Locate the cell with the specified text and output its (X, Y) center coordinate. 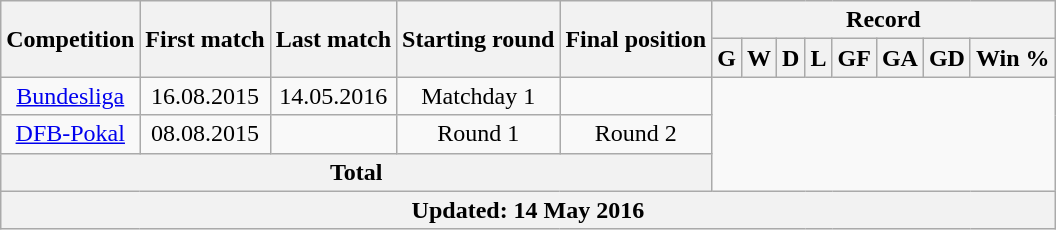
Final position (636, 39)
Round 1 (478, 134)
GA (900, 58)
Updated: 14 May 2016 (528, 210)
Bundesliga (70, 96)
08.08.2015 (205, 134)
D (790, 58)
GD (946, 58)
W (758, 58)
Round 2 (636, 134)
G (727, 58)
Matchday 1 (478, 96)
GF (854, 58)
Total (356, 172)
Starting round (478, 39)
L (818, 58)
First match (205, 39)
Record (884, 20)
Win % (1012, 58)
14.05.2016 (333, 96)
16.08.2015 (205, 96)
DFB-Pokal (70, 134)
Competition (70, 39)
Last match (333, 39)
